Find where the given text appears and provide that cell's center as (X, Y) coordinate. 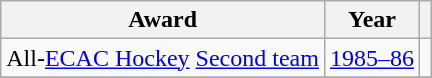
Year (372, 20)
All-ECAC Hockey Second team (163, 58)
Award (163, 20)
1985–86 (372, 58)
